Search for the cell housing the specified text and yield its (X, Y) center coordinate. 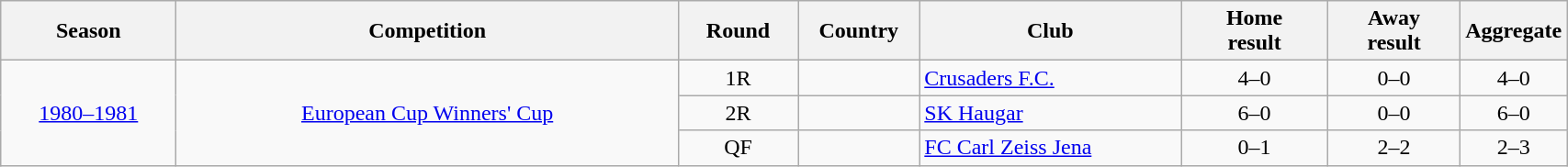
Homeresult (1255, 31)
European Cup Winners' Cup (428, 113)
QF (738, 148)
Awayresult (1393, 31)
Competition (428, 31)
1980–1981 (88, 113)
Aggregate (1514, 31)
2–3 (1514, 148)
SK Haugar (1051, 113)
Round (738, 31)
Club (1051, 31)
1R (738, 78)
2–2 (1393, 148)
Season (88, 31)
FC Carl Zeiss Jena (1051, 148)
Crusaders F.C. (1051, 78)
2R (738, 113)
Country (859, 31)
0–1 (1255, 148)
